For the text-containing cell, return its midpoint in [X, Y] coordinate format. 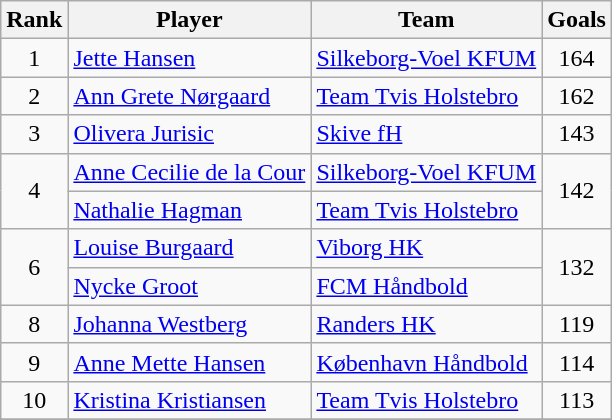
3 [34, 134]
119 [577, 324]
1 [34, 58]
164 [577, 58]
Goals [577, 20]
Louise Burgaard [190, 248]
Viborg HK [426, 248]
Kristina Kristiansen [190, 400]
Jette Hansen [190, 58]
Randers HK [426, 324]
143 [577, 134]
Nathalie Hagman [190, 210]
Olivera Jurisic [190, 134]
162 [577, 96]
8 [34, 324]
2 [34, 96]
Skive fH [426, 134]
113 [577, 400]
132 [577, 267]
FCM Håndbold [426, 286]
10 [34, 400]
Johanna Westberg [190, 324]
114 [577, 362]
9 [34, 362]
Ann Grete Nørgaard [190, 96]
Nycke Groot [190, 286]
4 [34, 191]
Anne Cecilie de la Cour [190, 172]
Anne Mette Hansen [190, 362]
6 [34, 267]
142 [577, 191]
Rank [34, 20]
Player [190, 20]
Team [426, 20]
København Håndbold [426, 362]
